Extract the [X, Y] coordinate from the center of the cell holding the provided text.  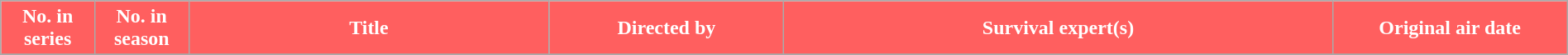
Directed by [667, 28]
Survival expert(s) [1059, 28]
No. inseries [48, 28]
No. inseason [141, 28]
Original air date [1450, 28]
Title [369, 28]
